Find where the given text appears and provide that cell's center as [X, Y] coordinate. 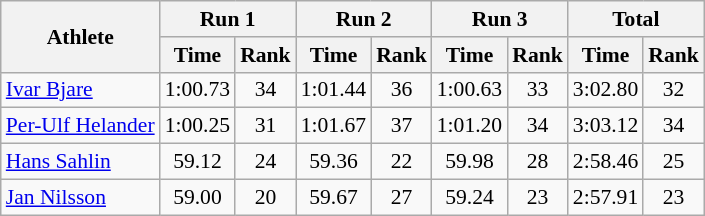
1:00.25 [198, 126]
2:57.91 [606, 197]
32 [674, 90]
27 [402, 197]
1:00.73 [198, 90]
25 [674, 162]
Hans Sahlin [80, 162]
59.00 [198, 197]
37 [402, 126]
Athlete [80, 36]
36 [402, 90]
59.67 [334, 197]
Run 2 [364, 19]
Total [636, 19]
Run 1 [228, 19]
22 [402, 162]
1:01.20 [470, 126]
31 [266, 126]
1:01.44 [334, 90]
59.98 [470, 162]
59.36 [334, 162]
3:03.12 [606, 126]
33 [538, 90]
Run 3 [500, 19]
59.24 [470, 197]
Ivar Bjare [80, 90]
24 [266, 162]
28 [538, 162]
1:01.67 [334, 126]
2:58.46 [606, 162]
3:02.80 [606, 90]
Jan Nilsson [80, 197]
1:00.63 [470, 90]
59.12 [198, 162]
Per-Ulf Helander [80, 126]
20 [266, 197]
